For the text-containing cell, return its midpoint in [x, y] coordinate format. 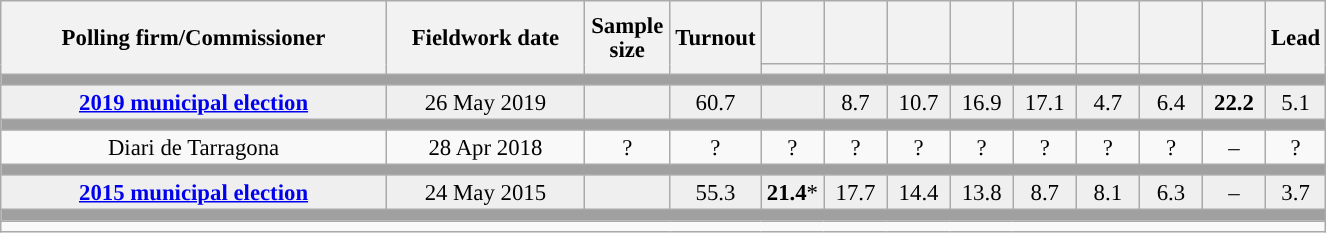
6.3 [1170, 194]
8.1 [1108, 194]
5.1 [1296, 102]
55.3 [716, 194]
21.4* [792, 194]
17.1 [1044, 102]
4.7 [1108, 102]
13.8 [982, 194]
28 Apr 2018 [485, 148]
60.7 [716, 102]
2019 municipal election [194, 102]
2015 municipal election [194, 194]
Diari de Tarragona [194, 148]
16.9 [982, 102]
26 May 2019 [485, 102]
Fieldwork date [485, 38]
22.2 [1234, 102]
Turnout [716, 38]
Sample size [627, 38]
10.7 [918, 102]
17.7 [856, 194]
6.4 [1170, 102]
24 May 2015 [485, 194]
14.4 [918, 194]
Lead [1296, 38]
Polling firm/Commissioner [194, 38]
3.7 [1296, 194]
